Extract the (x, y) coordinate from the center of the cell holding the provided text.  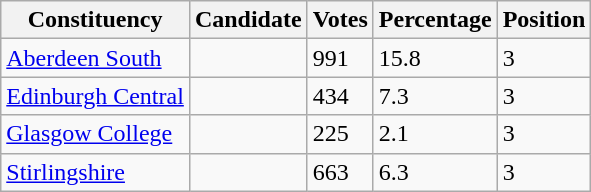
7.3 (435, 96)
Candidate (248, 20)
6.3 (435, 172)
Edinburgh Central (96, 96)
663 (340, 172)
Position (544, 20)
2.1 (435, 134)
Stirlingshire (96, 172)
434 (340, 96)
Glasgow College (96, 134)
Percentage (435, 20)
Votes (340, 20)
Constituency (96, 20)
225 (340, 134)
Aberdeen South (96, 58)
991 (340, 58)
15.8 (435, 58)
